Find where the given text appears and provide that cell's center as (X, Y) coordinate. 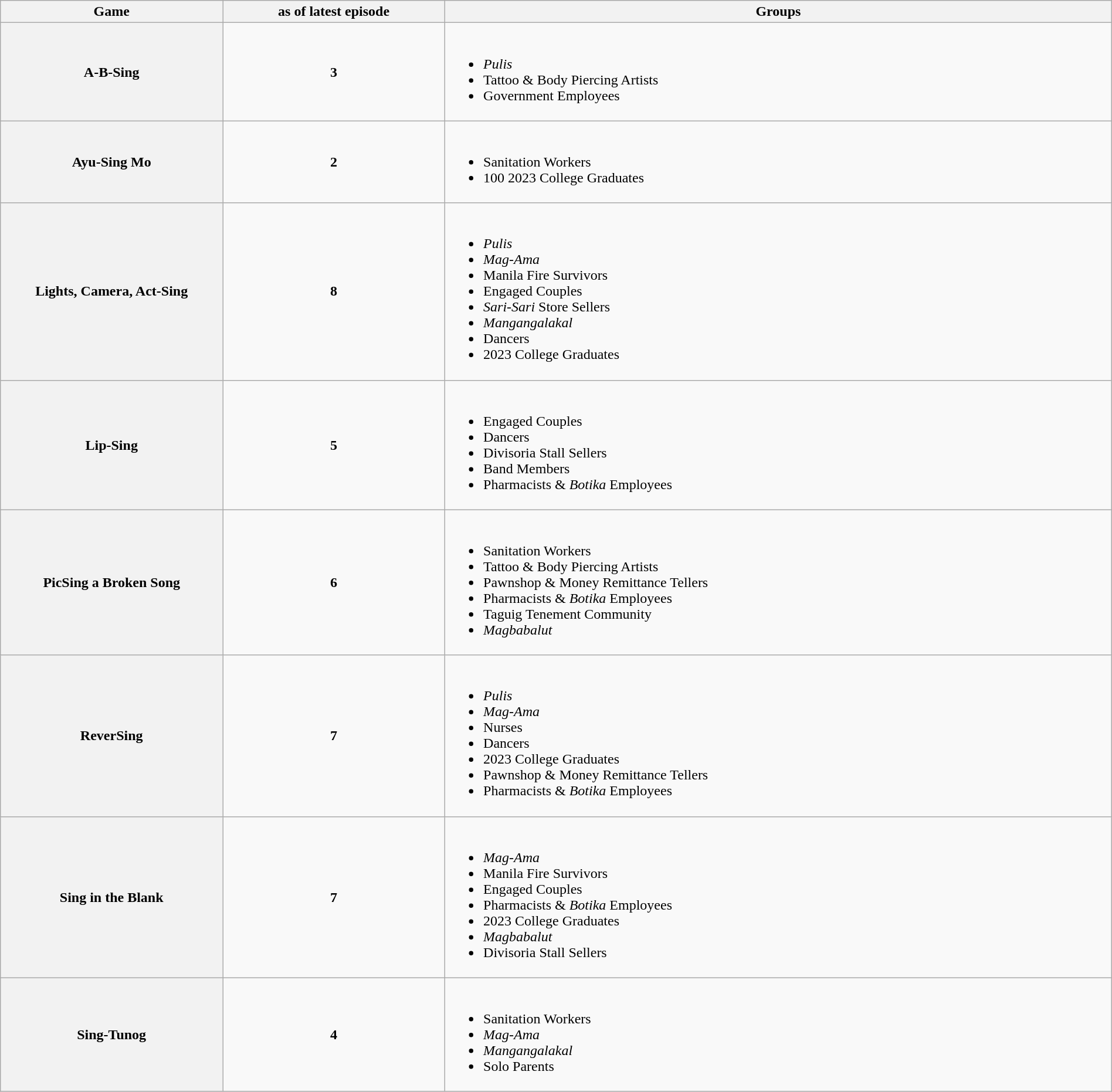
Ayu-Sing Mo (111, 162)
as of latest episode (334, 12)
PicSing a Broken Song (111, 582)
Sing in the Blank (111, 897)
PulisMag-AmaNursesDancers2023 College GraduatesPawnshop & Money Remittance TellersPharmacists & Botika Employees (779, 735)
A-B-Sing (111, 72)
4 (334, 1035)
Sanitation Workers100 2023 College Graduates (779, 162)
8 (334, 291)
6 (334, 582)
Sanitation WorkersMag-AmaMangangalakalSolo Parents (779, 1035)
2 (334, 162)
Game (111, 12)
Mag-AmaManila Fire SurvivorsEngaged CouplesPharmacists & Botika Employees2023 College GraduatesMagbabalutDivisoria Stall Sellers (779, 897)
5 (334, 445)
Sing-Tunog (111, 1035)
PulisTattoo & Body Piercing ArtistsGovernment Employees (779, 72)
Lip-Sing (111, 445)
Groups (779, 12)
3 (334, 72)
Lights, Camera, Act-Sing (111, 291)
ReverSing (111, 735)
Engaged CouplesDancersDivisoria Stall SellersBand MembersPharmacists & Botika Employees (779, 445)
Sanitation WorkersTattoo & Body Piercing ArtistsPawnshop & Money Remittance TellersPharmacists & Botika EmployeesTaguig Tenement CommunityMagbabalut (779, 582)
PulisMag-AmaManila Fire SurvivorsEngaged CouplesSari-Sari Store SellersMangangalakalDancers2023 College Graduates (779, 291)
